Scan for the cell matching the given text and deliver its [X, Y] coordinate at center. 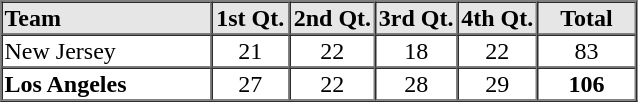
83 [586, 50]
27 [250, 84]
106 [586, 84]
21 [250, 50]
3rd Qt. [416, 18]
2nd Qt. [332, 18]
New Jersey [106, 50]
18 [416, 50]
Team [106, 18]
4th Qt. [497, 18]
28 [416, 84]
Total [586, 18]
Los Angeles [106, 84]
1st Qt. [250, 18]
29 [497, 84]
